Determine the (x, y) coordinate at the center of the cell enclosing the given text.  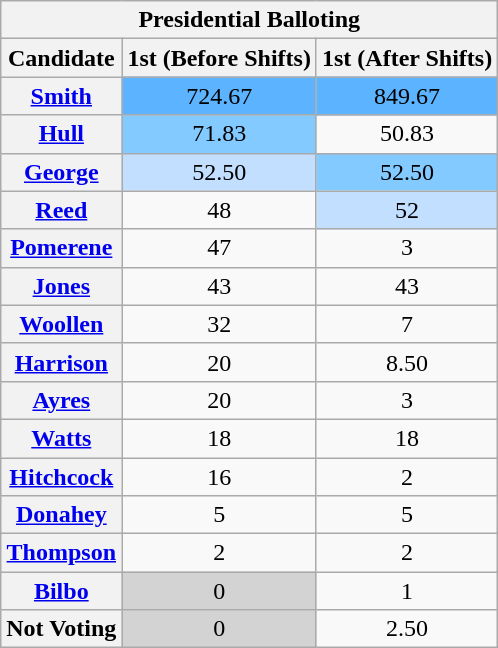
Jones (62, 286)
47 (220, 248)
7 (406, 324)
Not Voting (62, 629)
2.50 (406, 629)
16 (220, 477)
Ayres (62, 400)
Smith (62, 96)
849.67 (406, 96)
48 (220, 210)
Bilbo (62, 591)
Harrison (62, 362)
Thompson (62, 553)
Watts (62, 438)
Hull (62, 134)
50.83 (406, 134)
1st (After Shifts) (406, 58)
Presidential Balloting (250, 20)
George (62, 172)
724.67 (220, 96)
1 (406, 591)
8.50 (406, 362)
Donahey (62, 515)
Candidate (62, 58)
Pomerene (62, 248)
Reed (62, 210)
Hitchcock (62, 477)
1st (Before Shifts) (220, 58)
32 (220, 324)
Woollen (62, 324)
71.83 (220, 134)
52 (406, 210)
